Capture the cell that displays the provided text and extract its (x, y) central coordinate. 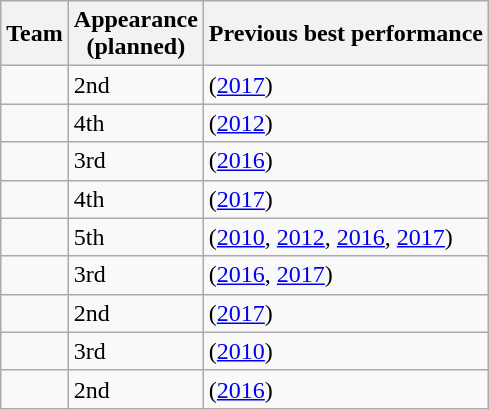
5th (136, 237)
(2012) (346, 123)
Team (35, 34)
Previous best performance (346, 34)
(2010, 2012, 2016, 2017) (346, 237)
(2010) (346, 351)
Appearance(planned) (136, 34)
(2016, 2017) (346, 275)
